Output the (x, y) coordinate of the center of the cell containing the given text.  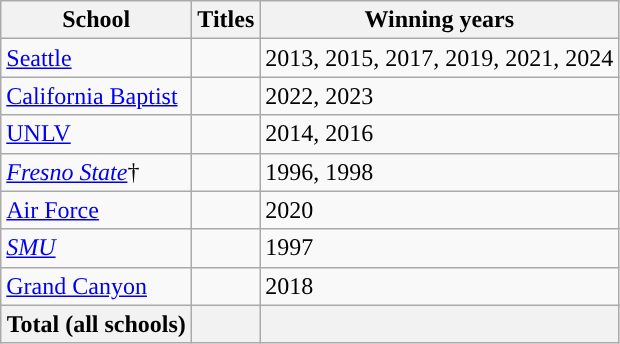
2014, 2016 (440, 134)
California Baptist (96, 96)
Titles (226, 20)
2013, 2015, 2017, 2019, 2021, 2024 (440, 58)
School (96, 20)
Seattle (96, 58)
Winning years (440, 20)
Air Force (96, 210)
2022, 2023 (440, 96)
Fresno State† (96, 172)
2020 (440, 210)
1997 (440, 248)
UNLV (96, 134)
SMU (96, 248)
1996, 1998 (440, 172)
Total (all schools) (96, 324)
Grand Canyon (96, 286)
2018 (440, 286)
